Find where the given text appears and provide that cell's center as (x, y) coordinate. 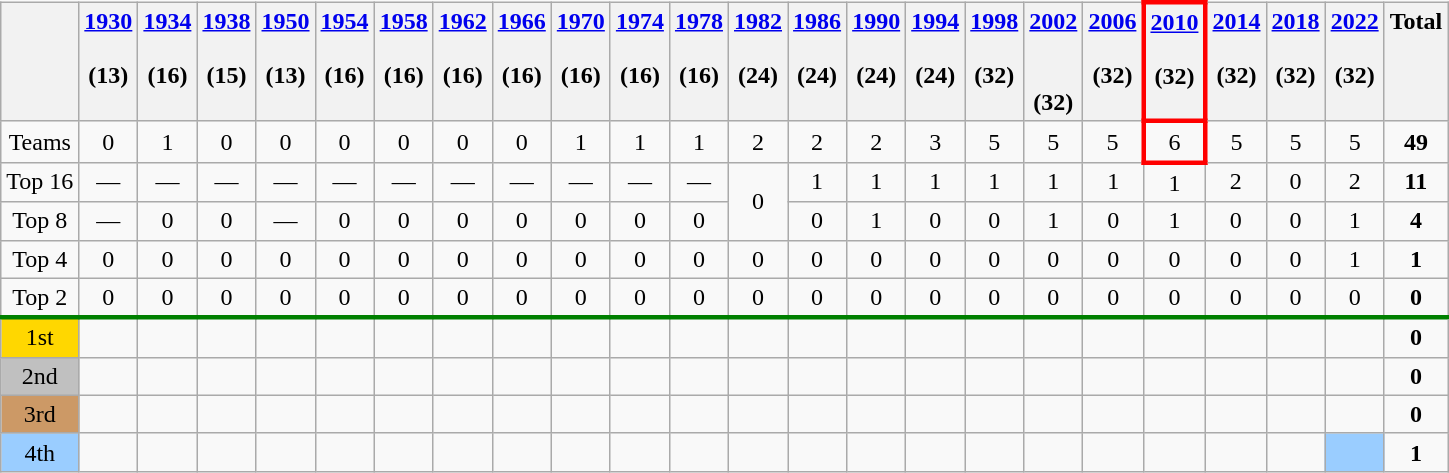
1950 (13) (286, 62)
1974 (16) (640, 62)
2022 (32) (1354, 62)
Total (1416, 62)
3 (936, 142)
1990 (24) (876, 62)
2nd (40, 376)
1930 (13) (108, 62)
49 (1416, 142)
1966 (16) (522, 62)
2006 (32) (1114, 62)
Top 2 (40, 298)
2002 (32) (1054, 62)
Top 16 (40, 182)
1998 (32) (994, 62)
Top 8 (40, 221)
1958 (16) (404, 62)
Top 4 (40, 259)
6 (1174, 142)
3rd (40, 414)
4th (40, 452)
1970 (16) (580, 62)
2010 (32) (1174, 62)
1978 (16) (698, 62)
1994 (24) (936, 62)
1938 (15) (226, 62)
1962 (16) (462, 62)
4 (1416, 221)
11 (1416, 182)
1986 (24) (818, 62)
2014 (32) (1236, 62)
2018 (32) (1296, 62)
1982 (24) (758, 62)
Teams (40, 142)
1st (40, 338)
1954 (16) (344, 62)
1934 (16) (168, 62)
